Identify which cell holds the provided text, then report its (X, Y) central coordinate. 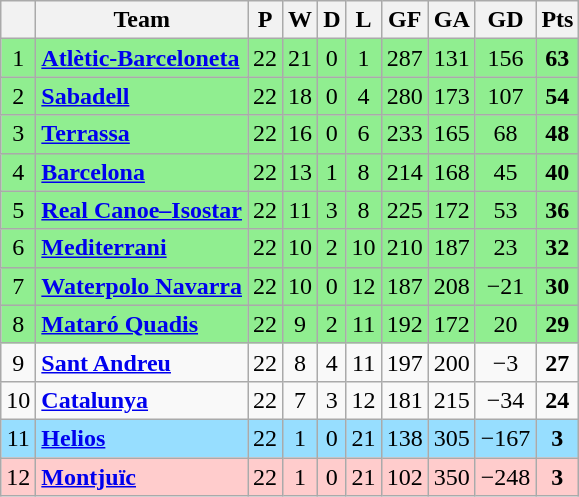
200 (452, 362)
107 (506, 96)
350 (452, 477)
L (364, 20)
63 (558, 58)
Team (142, 20)
280 (404, 96)
68 (506, 134)
Mataró Quadis (142, 324)
−3 (506, 362)
GF (404, 20)
−248 (506, 477)
48 (558, 134)
208 (452, 286)
45 (506, 172)
GD (506, 20)
27 (558, 362)
Atlètic-Barceloneta (142, 58)
40 (558, 172)
Barcelona (142, 172)
Catalunya (142, 400)
16 (300, 134)
165 (452, 134)
156 (506, 58)
215 (452, 400)
181 (404, 400)
173 (452, 96)
197 (404, 362)
5 (18, 210)
36 (558, 210)
30 (558, 286)
Real Canoe–Isostar (142, 210)
P (266, 20)
Terrassa (142, 134)
287 (404, 58)
−21 (506, 286)
−34 (506, 400)
233 (404, 134)
W (300, 20)
20 (506, 324)
23 (506, 248)
D (332, 20)
13 (300, 172)
210 (404, 248)
29 (558, 324)
305 (452, 438)
214 (404, 172)
GA (452, 20)
Mediterrani (142, 248)
192 (404, 324)
Pts (558, 20)
32 (558, 248)
Waterpolo Navarra (142, 286)
Sant Andreu (142, 362)
Helios (142, 438)
53 (506, 210)
Sabadell (142, 96)
138 (404, 438)
168 (452, 172)
24 (558, 400)
54 (558, 96)
102 (404, 477)
Montjuïc (142, 477)
225 (404, 210)
18 (300, 96)
−167 (506, 438)
131 (452, 58)
